Capture the cell that displays the provided text and extract its (x, y) central coordinate. 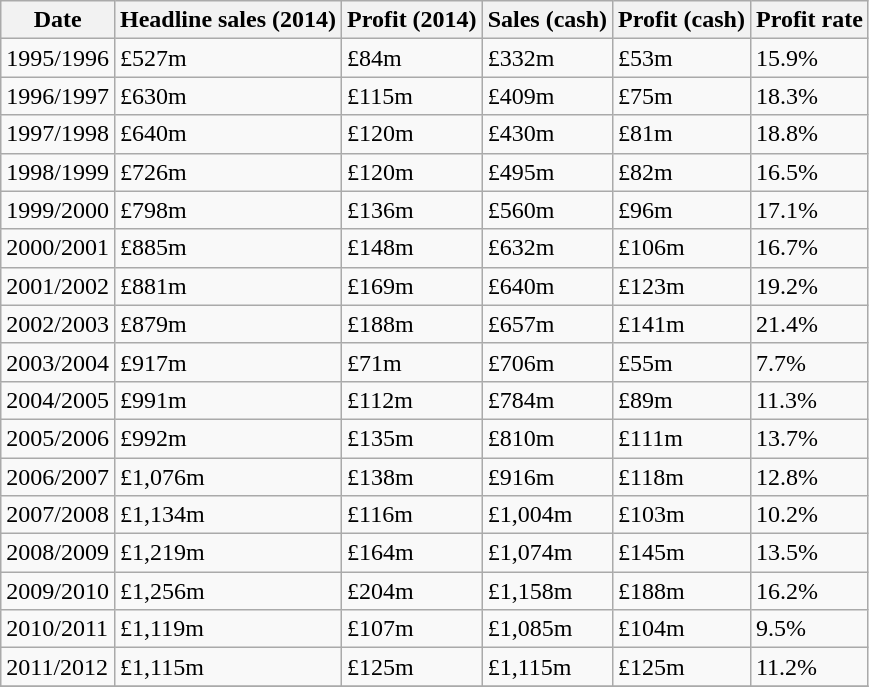
£810m (547, 438)
£726m (228, 172)
2010/2011 (58, 629)
£560m (547, 210)
£1,158m (547, 591)
£632m (547, 248)
£885m (228, 248)
£55m (682, 362)
£89m (682, 400)
£430m (547, 134)
12.8% (809, 477)
£135m (412, 438)
£798m (228, 210)
2008/2009 (58, 553)
£706m (547, 362)
£111m (682, 438)
£116m (412, 515)
£1,076m (228, 477)
2000/2001 (58, 248)
18.8% (809, 134)
£71m (412, 362)
1995/1996 (58, 58)
16.2% (809, 591)
£527m (228, 58)
15.9% (809, 58)
£630m (228, 96)
£164m (412, 553)
£332m (547, 58)
£1,134m (228, 515)
£495m (547, 172)
11.2% (809, 667)
Profit (cash) (682, 20)
£1,004m (547, 515)
£657m (547, 324)
£103m (682, 515)
£141m (682, 324)
£916m (547, 477)
Profit rate (809, 20)
1999/2000 (58, 210)
£82m (682, 172)
2005/2006 (58, 438)
£1,256m (228, 591)
2001/2002 (58, 286)
£148m (412, 248)
2011/2012 (58, 667)
£1,219m (228, 553)
£115m (412, 96)
16.5% (809, 172)
£81m (682, 134)
21.4% (809, 324)
£204m (412, 591)
7.7% (809, 362)
£107m (412, 629)
£138m (412, 477)
£1,074m (547, 553)
1996/1997 (58, 96)
£123m (682, 286)
£84m (412, 58)
Headline sales (2014) (228, 20)
2007/2008 (58, 515)
13.5% (809, 553)
2003/2004 (58, 362)
£136m (412, 210)
Profit (2014) (412, 20)
10.2% (809, 515)
£96m (682, 210)
£917m (228, 362)
£1,119m (228, 629)
2009/2010 (58, 591)
1997/1998 (58, 134)
18.3% (809, 96)
17.1% (809, 210)
£53m (682, 58)
11.3% (809, 400)
£879m (228, 324)
2002/2003 (58, 324)
£991m (228, 400)
£118m (682, 477)
£409m (547, 96)
£992m (228, 438)
1998/1999 (58, 172)
£1,085m (547, 629)
Date (58, 20)
2004/2005 (58, 400)
£145m (682, 553)
16.7% (809, 248)
£106m (682, 248)
£784m (547, 400)
Sales (cash) (547, 20)
£104m (682, 629)
£112m (412, 400)
£169m (412, 286)
13.7% (809, 438)
£881m (228, 286)
9.5% (809, 629)
19.2% (809, 286)
2006/2007 (58, 477)
£75m (682, 96)
